Find where the given text appears and provide that cell's center as (X, Y) coordinate. 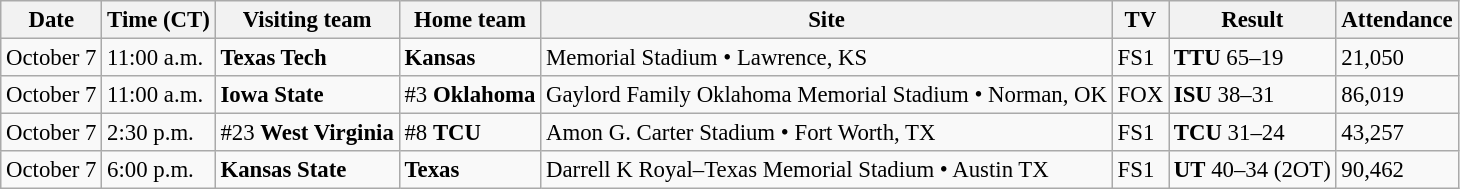
Darrell K Royal–Texas Memorial Stadium • Austin TX (827, 170)
#23 West Virginia (307, 133)
Attendance (1397, 20)
Kansas State (307, 170)
90,462 (1397, 170)
#3 Oklahoma (470, 95)
UT 40–34 (2OT) (1252, 170)
ISU 38–31 (1252, 95)
#8 TCU (470, 133)
Kansas (470, 58)
Gaylord Family Oklahoma Memorial Stadium • Norman, OK (827, 95)
6:00 p.m. (158, 170)
Texas Tech (307, 58)
Home team (470, 20)
Time (CT) (158, 20)
2:30 p.m. (158, 133)
21,050 (1397, 58)
43,257 (1397, 133)
Result (1252, 20)
Texas (470, 170)
Visiting team (307, 20)
Iowa State (307, 95)
Memorial Stadium • Lawrence, KS (827, 58)
86,019 (1397, 95)
Site (827, 20)
TV (1140, 20)
FOX (1140, 95)
Date (52, 20)
Amon G. Carter Stadium • Fort Worth, TX (827, 133)
TCU 31–24 (1252, 133)
TTU 65–19 (1252, 58)
